Output the (x, y) coordinate of the center of the cell containing the given text.  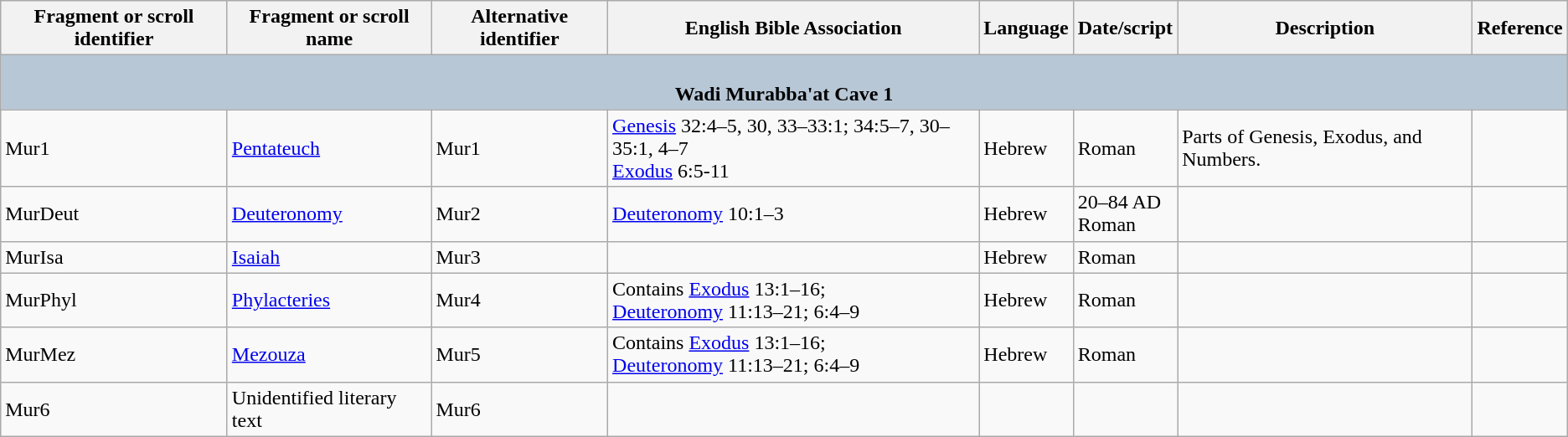
Pentateuch (329, 148)
Mur3 (519, 257)
MurIsa (114, 257)
Fragment or scroll identifier (114, 28)
Isaiah (329, 257)
Reference (1519, 28)
Wadi Murabba'at Cave 1 (784, 82)
Phylacteries (329, 300)
MurPhyl (114, 300)
Mur4 (519, 300)
English Bible Association (794, 28)
MurDeut (114, 214)
Genesis 32:4–5, 30, 33–33:1; 34:5–7, 30–35:1, 4–7Exodus 6:5-11 (794, 148)
Parts of Genesis, Exodus, and Numbers. (1325, 148)
MurMez (114, 355)
Mur2 (519, 214)
Language (1026, 28)
Deuteronomy (329, 214)
Mezouza (329, 355)
Date/script (1125, 28)
Fragment or scroll name (329, 28)
Alternative identifier (519, 28)
20–84 ADRoman (1125, 214)
Unidentified literary text (329, 409)
Deuteronomy 10:1–3 (794, 214)
Mur5 (519, 355)
Description (1325, 28)
